Capture the cell that displays the provided text and extract its [X, Y] central coordinate. 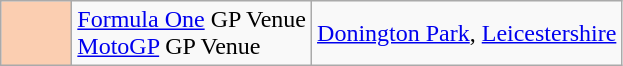
Formula One GP VenueMotoGP GP Venue [192, 34]
Donington Park, Leicestershire [467, 34]
